Determine the [x, y] coordinate at the center of the cell enclosing the given text.  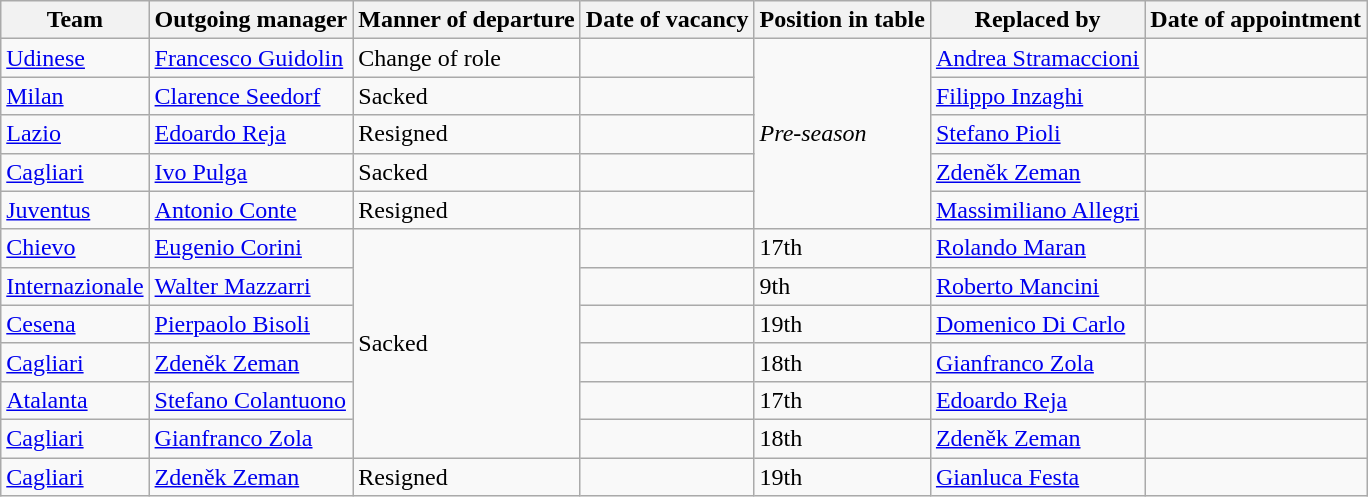
Chievo [75, 248]
Stefano Pioli [1037, 134]
Francesco Guidolin [251, 58]
Date of appointment [1256, 20]
Pierpaolo Bisoli [251, 324]
Eugenio Corini [251, 248]
9th [842, 286]
Gianluca Festa [1037, 477]
Ivo Pulga [251, 172]
Lazio [75, 134]
Date of vacancy [667, 20]
Domenico Di Carlo [1037, 324]
Clarence Seedorf [251, 96]
Atalanta [75, 400]
Walter Mazzarri [251, 286]
Filippo Inzaghi [1037, 96]
Outgoing manager [251, 20]
Cesena [75, 324]
Position in table [842, 20]
Manner of departure [466, 20]
Udinese [75, 58]
Massimiliano Allegri [1037, 210]
Andrea Stramaccioni [1037, 58]
Pre-season [842, 134]
Roberto Mancini [1037, 286]
Internazionale [75, 286]
Team [75, 20]
Antonio Conte [251, 210]
Rolando Maran [1037, 248]
Milan [75, 96]
Stefano Colantuono [251, 400]
Juventus [75, 210]
Change of role [466, 58]
Replaced by [1037, 20]
